Identify which cell holds the provided text, then report its [X, Y] central coordinate. 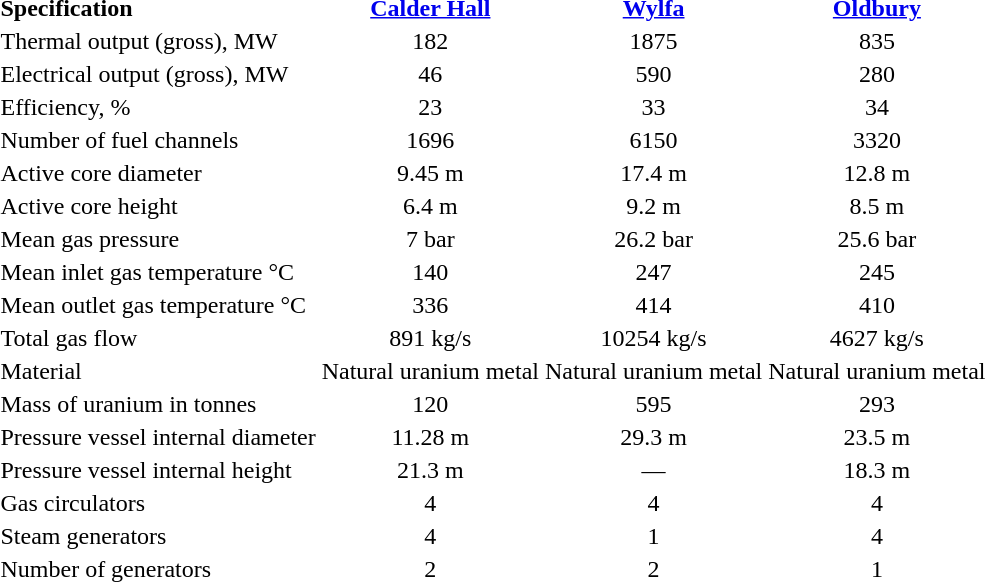
— [653, 470]
26.2 bar [653, 239]
29.3 m [653, 437]
6.4 m [430, 206]
6150 [653, 140]
11.28 m [430, 437]
182 [430, 41]
414 [653, 305]
10254 kg/s [653, 338]
140 [430, 272]
247 [653, 272]
9.2 m [653, 206]
120 [430, 404]
21.3 m [430, 470]
1696 [430, 140]
1875 [653, 41]
891 kg/s [430, 338]
590 [653, 74]
23 [430, 107]
1 [653, 536]
46 [430, 74]
33 [653, 107]
17.4 m [653, 173]
9.45 m [430, 173]
595 [653, 404]
7 bar [430, 239]
336 [430, 305]
